Determine the (X, Y) coordinate at the center of the cell enclosing the given text.  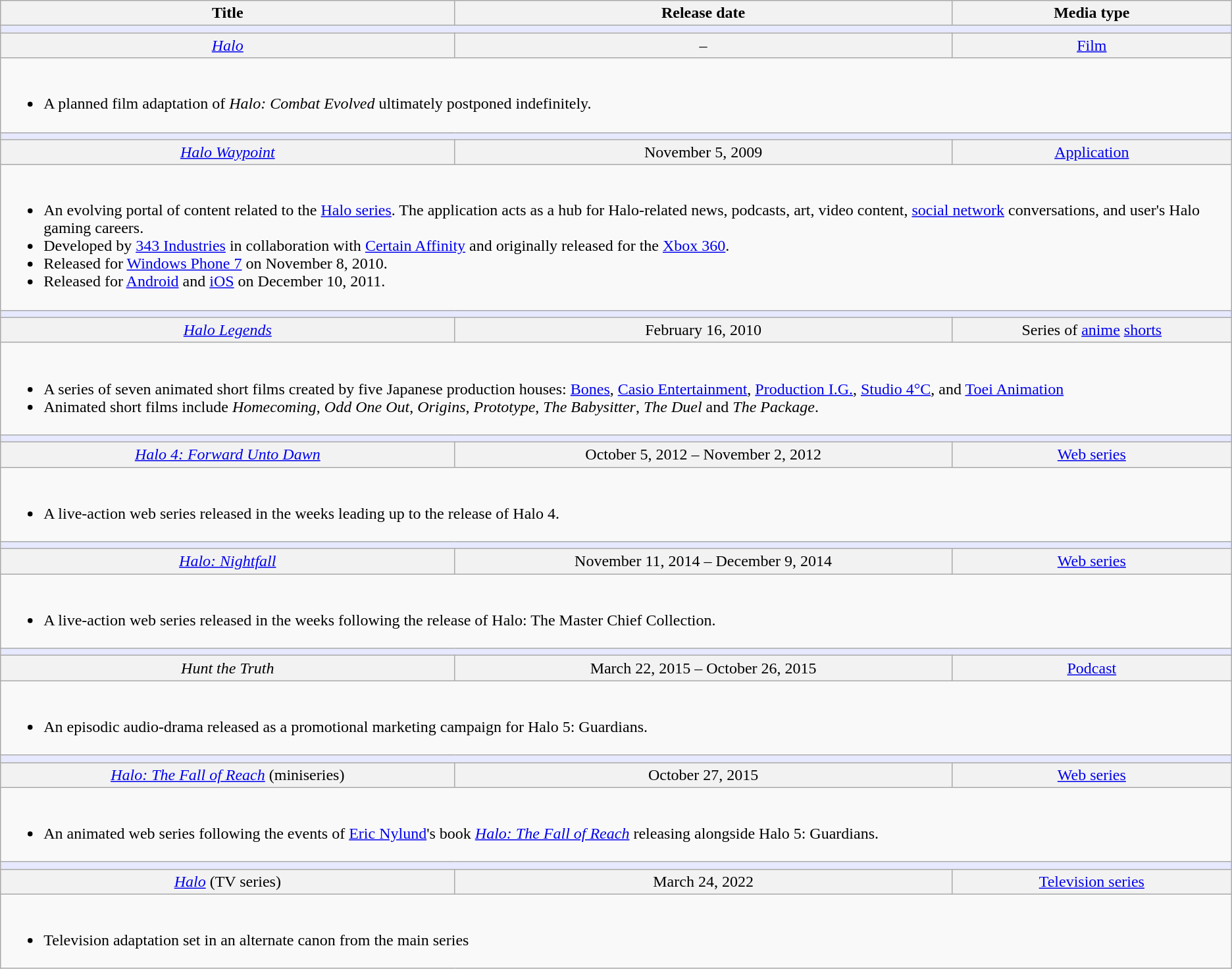
Halo (228, 45)
A live-action web series released in the weeks following the release of Halo: The Master Chief Collection. (616, 611)
Halo Waypoint (228, 152)
October 27, 2015 (704, 775)
Halo: Nightfall (228, 562)
– (704, 45)
Media type (1091, 13)
Title (228, 13)
A live-action web series released in the weeks leading up to the release of Halo 4. (616, 504)
Application (1091, 152)
Film (1091, 45)
An animated web series following the events of Eric Nylund's book Halo: The Fall of Reach releasing alongside Halo 5: Guardians. (616, 824)
Podcast (1091, 668)
November 5, 2009 (704, 152)
Halo: The Fall of Reach (miniseries) (228, 775)
Halo (TV series) (228, 881)
Halo Legends (228, 330)
November 11, 2014 – December 9, 2014 (704, 562)
Halo 4: Forward Unto Dawn (228, 454)
March 24, 2022 (704, 881)
Television series (1091, 881)
Series of anime shorts (1091, 330)
Release date (704, 13)
October 5, 2012 – November 2, 2012 (704, 454)
A planned film adaptation of Halo: Combat Evolved ultimately postponed indefinitely. (616, 95)
February 16, 2010 (704, 330)
Hunt the Truth (228, 668)
An episodic audio-drama released as a promotional marketing campaign for Halo 5: Guardians. (616, 718)
Television adaptation set in an alternate canon from the main series (616, 931)
March 22, 2015 – October 26, 2015 (704, 668)
